Return the [x, y] coordinate for the center point of the cell that contains the specified text.  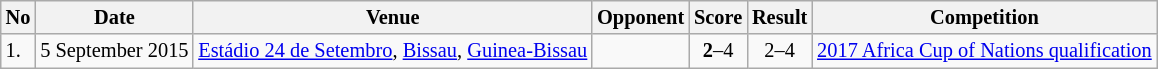
1. [18, 51]
Competition [984, 17]
Opponent [640, 17]
Score [718, 17]
2017 Africa Cup of Nations qualification [984, 51]
Date [114, 17]
5 September 2015 [114, 51]
No [18, 17]
Result [780, 17]
Estádio 24 de Setembro, Bissau, Guinea-Bissau [392, 51]
Venue [392, 17]
